Detect which cell encompasses the target text, then output its [x, y] center coordinate. 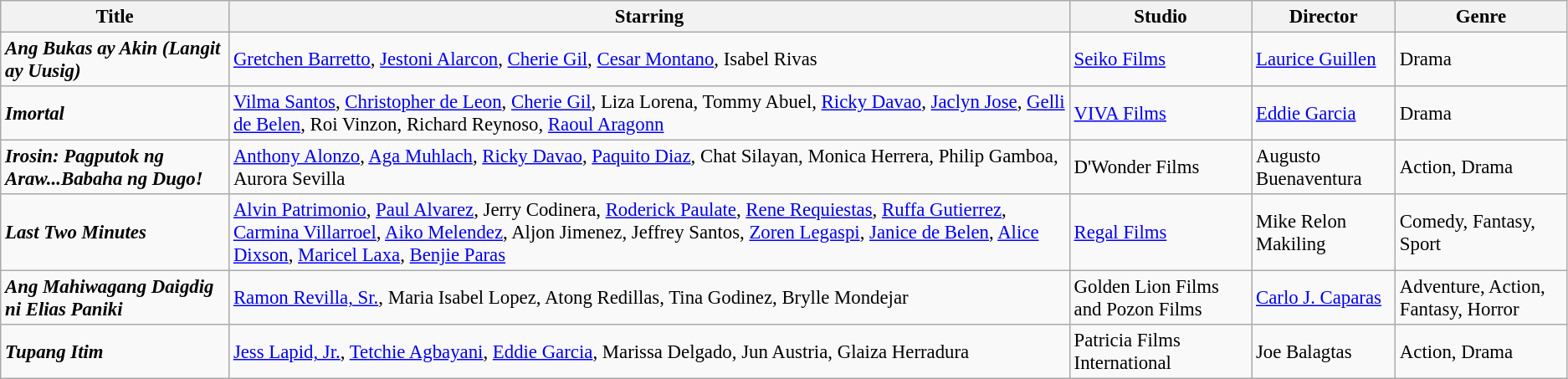
Imortal [115, 114]
Joe Balagtas [1324, 351]
Ang Mahiwagang Daigdig ni Elias Paniki [115, 298]
Regal Films [1160, 233]
Augusto Buenaventura [1324, 167]
Starring [649, 17]
Anthony Alonzo, Aga Muhlach, Ricky Davao, Paquito Diaz, Chat Silayan, Monica Herrera, Philip Gamboa, Aurora Sevilla [649, 167]
Director [1324, 17]
Eddie Garcia [1324, 114]
D'Wonder Films [1160, 167]
Tupang Itim [115, 351]
Comedy, Fantasy, Sport [1481, 233]
Gretchen Barretto, Jestoni Alarcon, Cherie Gil, Cesar Montano, Isabel Rivas [649, 60]
Last Two Minutes [115, 233]
Carlo J. Caparas [1324, 298]
Genre [1481, 17]
Seiko Films [1160, 60]
Ramon Revilla, Sr., Maria Isabel Lopez, Atong Redillas, Tina Godinez, Brylle Mondejar [649, 298]
Mike Relon Makiling [1324, 233]
Studio [1160, 17]
Laurice Guillen [1324, 60]
Adventure, Action, Fantasy, Horror [1481, 298]
Ang Bukas ay Akin (Langit ay Uusig) [115, 60]
Golden Lion Films and Pozon Films [1160, 298]
Irosin: Pagputok ng Araw...Babaha ng Dugo! [115, 167]
VIVA Films [1160, 114]
Title [115, 17]
Patricia Films International [1160, 351]
Jess Lapid, Jr., Tetchie Agbayani, Eddie Garcia, Marissa Delgado, Jun Austria, Glaiza Herradura [649, 351]
